Capture the cell that displays the provided text and extract its (X, Y) central coordinate. 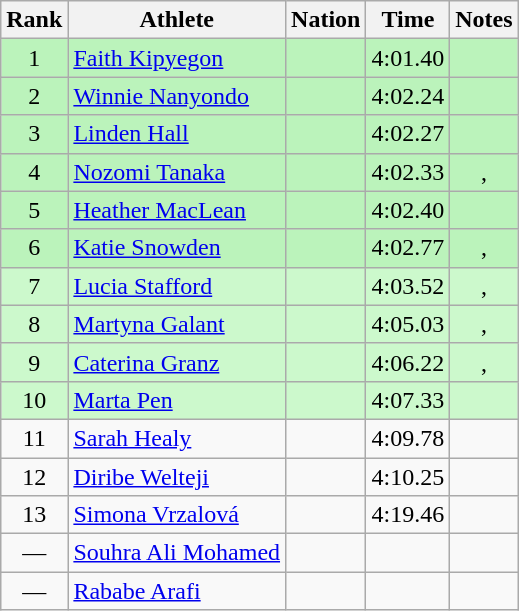
10 (34, 400)
12 (34, 477)
Katie Snowden (177, 248)
Simona Vrzalová (177, 515)
4:03.52 (408, 286)
Rank (34, 20)
Winnie Nanyondo (177, 96)
Time (408, 20)
9 (34, 362)
4 (34, 172)
4:05.03 (408, 324)
7 (34, 286)
Notes (484, 20)
Nozomi Tanaka (177, 172)
Marta Pen (177, 400)
4:02.33 (408, 172)
5 (34, 210)
13 (34, 515)
4:02.27 (408, 134)
Faith Kipyegon (177, 58)
Rababe Arafi (177, 591)
4:02.77 (408, 248)
Athlete (177, 20)
4:19.46 (408, 515)
Heather MacLean (177, 210)
8 (34, 324)
4:07.33 (408, 400)
Caterina Granz (177, 362)
2 (34, 96)
3 (34, 134)
Lucia Stafford (177, 286)
11 (34, 438)
6 (34, 248)
Souhra Ali Mohamed (177, 553)
Martyna Galant (177, 324)
Diribe Welteji (177, 477)
4:02.40 (408, 210)
4:10.25 (408, 477)
Nation (326, 20)
1 (34, 58)
Sarah Healy (177, 438)
4:01.40 (408, 58)
4:02.24 (408, 96)
Linden Hall (177, 134)
4:06.22 (408, 362)
4:09.78 (408, 438)
